Pinpoint the cell where the given text exists, returning its (x, y) midpoint coordinate. 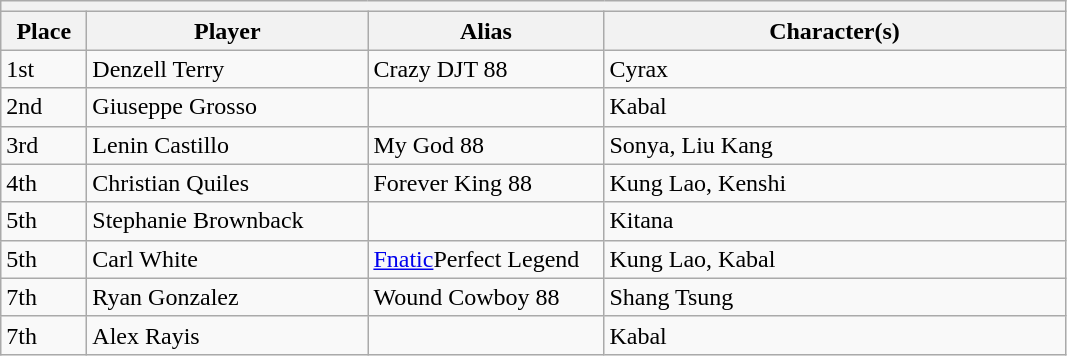
Forever King 88 (486, 183)
Christian Quiles (228, 183)
Crazy DJT 88 (486, 69)
Kung Lao, Kenshi (834, 183)
1st (44, 69)
FnaticPerfect Legend (486, 259)
Stephanie Brownback (228, 221)
Kung Lao, Kabal (834, 259)
Ryan Gonzalez (228, 297)
Alias (486, 31)
Alex Rayis (228, 335)
Cyrax (834, 69)
Carl White (228, 259)
Lenin Castillo (228, 145)
Wound Cowboy 88 (486, 297)
3rd (44, 145)
Sonya, Liu Kang (834, 145)
2nd (44, 107)
Character(s) (834, 31)
My God 88 (486, 145)
Kitana (834, 221)
Shang Tsung (834, 297)
4th (44, 183)
Denzell Terry (228, 69)
Place (44, 31)
Giuseppe Grosso (228, 107)
Player (228, 31)
